Extract the [x, y] coordinate from the center of the cell holding the provided text.  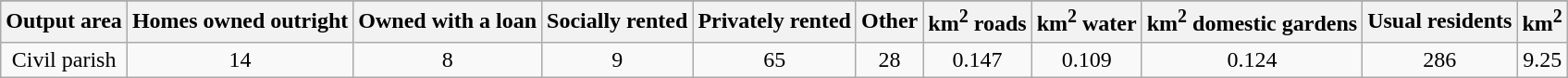
km2 roads [977, 22]
Privately rented [775, 22]
km2 domestic gardens [1252, 22]
0.124 [1252, 59]
28 [889, 59]
9 [618, 59]
14 [240, 59]
Output area [65, 22]
0.109 [1086, 59]
9.25 [1542, 59]
0.147 [977, 59]
8 [448, 59]
Civil parish [65, 59]
Socially rented [618, 22]
km2 [1542, 22]
Usual residents [1439, 22]
Other [889, 22]
Homes owned outright [240, 22]
286 [1439, 59]
65 [775, 59]
km2 water [1086, 22]
Owned with a loan [448, 22]
